From the cell containing the given text, extract its center point as (x, y) coordinate. 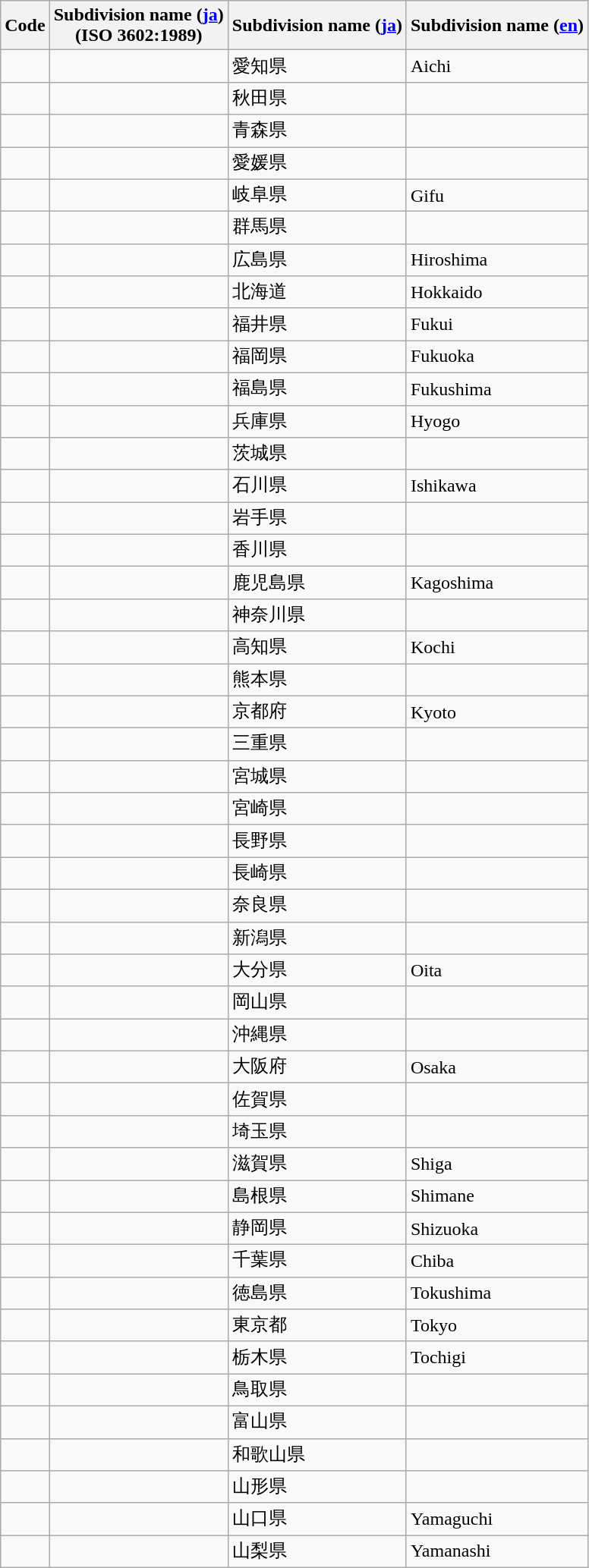
Fukuoka (496, 357)
沖縄県 (317, 1035)
山口県 (317, 1519)
北海道 (317, 293)
Chiba (496, 1261)
福井県 (317, 325)
Oita (496, 971)
Subdivision name (ja)(ISO 3602:1989) (138, 26)
Hiroshima (496, 259)
鹿児島県 (317, 583)
Ishikawa (496, 485)
秋田県 (317, 99)
東京都 (317, 1326)
Tokyo (496, 1326)
Tochigi (496, 1358)
Fukushima (496, 388)
奈良県 (317, 906)
茨城県 (317, 454)
長崎県 (317, 874)
Aichi (496, 67)
大阪府 (317, 1067)
Shizuoka (496, 1229)
宮崎県 (317, 809)
Code (25, 26)
愛媛県 (317, 164)
Shiga (496, 1164)
Gifu (496, 196)
群馬県 (317, 228)
和歌山県 (317, 1455)
岡山県 (317, 1003)
熊本県 (317, 680)
Yamanashi (496, 1552)
Kochi (496, 648)
富山県 (317, 1422)
静岡県 (317, 1229)
徳島県 (317, 1293)
長野県 (317, 841)
Subdivision name (en) (496, 26)
兵庫県 (317, 422)
三重県 (317, 745)
Kagoshima (496, 583)
Hyogo (496, 422)
宮城県 (317, 777)
石川県 (317, 485)
埼玉県 (317, 1132)
高知県 (317, 648)
山梨県 (317, 1552)
栃木県 (317, 1358)
福島県 (317, 388)
山形県 (317, 1487)
Tokushima (496, 1293)
大分県 (317, 971)
滋賀県 (317, 1164)
Fukui (496, 325)
Shimane (496, 1197)
福岡県 (317, 357)
Yamaguchi (496, 1519)
Kyoto (496, 712)
新潟県 (317, 938)
千葉県 (317, 1261)
Osaka (496, 1067)
Subdivision name (ja) (317, 26)
佐賀県 (317, 1100)
岩手県 (317, 519)
広島県 (317, 259)
Hokkaido (496, 293)
岐阜県 (317, 196)
京都府 (317, 712)
青森県 (317, 130)
鳥取県 (317, 1390)
香川県 (317, 551)
愛知県 (317, 67)
神奈川県 (317, 614)
島根県 (317, 1197)
